From the cell containing the given text, extract its center point as [x, y] coordinate. 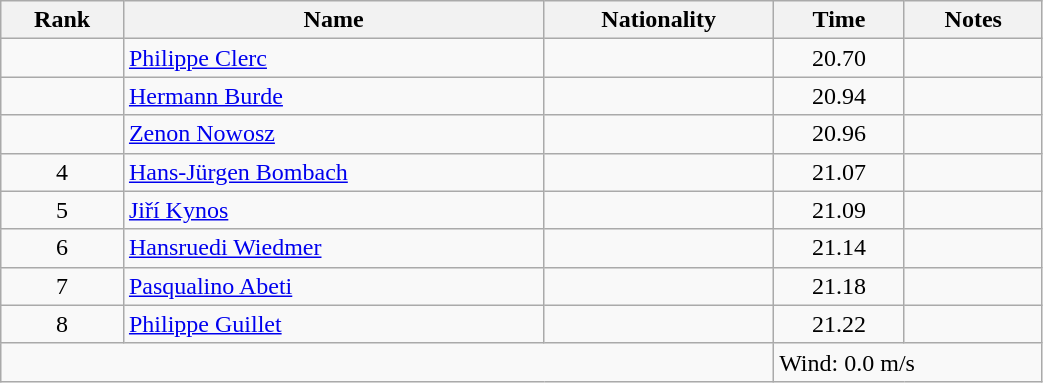
Philippe Guillet [333, 324]
Pasqualino Abeti [333, 286]
5 [62, 210]
4 [62, 172]
Hans-Jürgen Bombach [333, 172]
Jiří Kynos [333, 210]
21.07 [840, 172]
21.09 [840, 210]
Hansruedi Wiedmer [333, 248]
Rank [62, 20]
8 [62, 324]
Hermann Burde [333, 96]
Philippe Clerc [333, 58]
Notes [973, 20]
20.96 [840, 134]
Nationality [659, 20]
21.14 [840, 248]
20.70 [840, 58]
6 [62, 248]
21.18 [840, 286]
20.94 [840, 96]
Name [333, 20]
Zenon Nowosz [333, 134]
Time [840, 20]
21.22 [840, 324]
7 [62, 286]
Wind: 0.0 m/s [908, 362]
